Provide the [X, Y] coordinate of the cell's center where the given text is located.  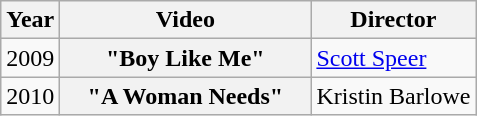
Scott Speer [394, 58]
"A Woman Needs" [186, 96]
2010 [30, 96]
Director [394, 20]
2009 [30, 58]
"Boy Like Me" [186, 58]
Video [186, 20]
Kristin Barlowe [394, 96]
Year [30, 20]
